Pinpoint the cell where the given text exists, returning its [x, y] midpoint coordinate. 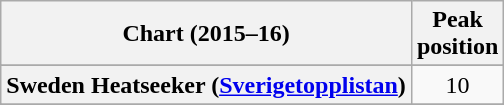
Peak position [457, 34]
10 [457, 85]
Sweden Heatseeker (Sverigetopplistan) [206, 85]
Chart (2015–16) [206, 34]
